Provide the (X, Y) coordinate of the cell's center where the given text is located.  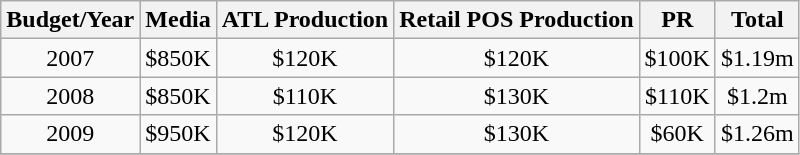
$1.26m (757, 134)
Retail POS Production (516, 20)
2009 (70, 134)
Budget/Year (70, 20)
PR (677, 20)
$100K (677, 58)
Media (178, 20)
ATL Production (305, 20)
Total (757, 20)
2008 (70, 96)
$1.2m (757, 96)
$60K (677, 134)
2007 (70, 58)
$950K (178, 134)
$1.19m (757, 58)
